Scan for the cell matching the given text and deliver its (x, y) coordinate at center. 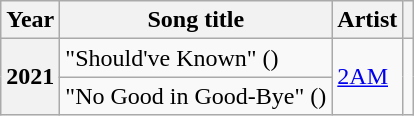
2AM (368, 77)
Artist (368, 20)
"No Good in Good-Bye" () (196, 96)
Year (30, 20)
Song title (196, 20)
"Should've Known" () (196, 58)
2021 (30, 77)
